Determine the [x, y] coordinate at the center of the cell enclosing the given text.  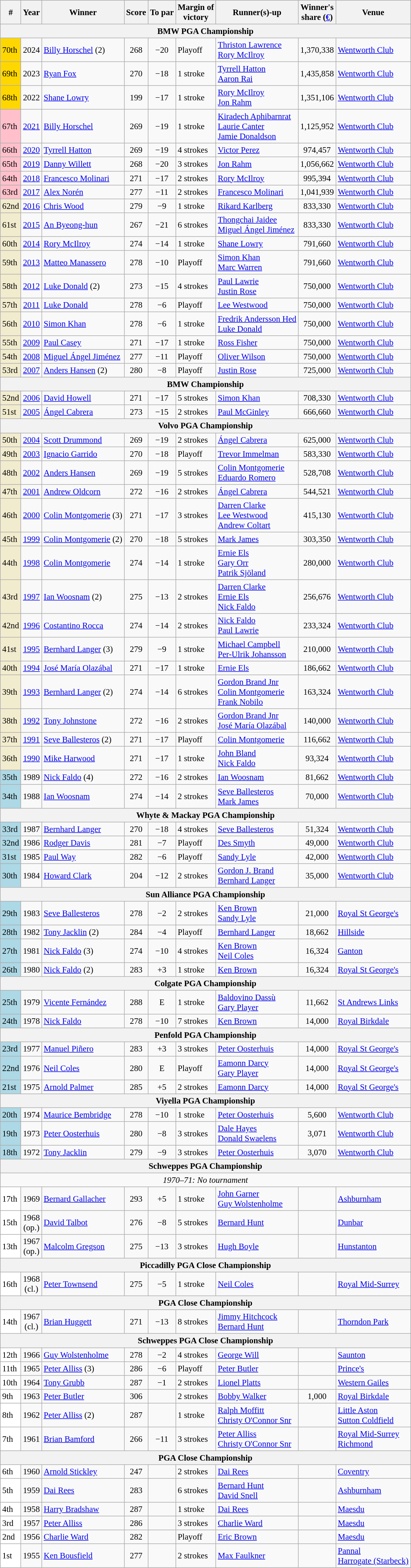
30th [11, 876]
56th [11, 324]
65th [11, 164]
1982 [31, 932]
288 [136, 1003]
17th [11, 1199]
266 [136, 1439]
Darren Clarke Lee Westwood Andrew Coltart [257, 515]
Peter Alliss (2) [83, 1415]
1994 [31, 668]
Winner [83, 13]
Whyte & Mackay PGA Championship [205, 815]
Thongchai Jaidee Miguel Ángel Jiménez [257, 224]
Peter Alliss Christy O'Connor Snr [257, 1439]
1973 [31, 1133]
725,000 [317, 370]
57th [11, 305]
2006 [31, 398]
16th [11, 1284]
BMW Championship [205, 384]
Bernard Hunt David Snell [257, 1491]
1,125,952 [317, 127]
40th [11, 668]
44th [11, 563]
George Will [257, 1355]
Thriston Lawrence Rory McIlroy [257, 50]
Sandy Lyle [257, 857]
1,041,939 [317, 192]
1963 [31, 1396]
1986 [31, 843]
Chris Wood [83, 206]
Rodger Davis [83, 843]
24th [11, 1021]
25th [11, 1003]
−21 [162, 224]
Ken Bousfield [83, 1556]
Eamonn Darcy Gary Player [257, 1068]
Nick Faldo (2) [83, 970]
708,330 [317, 398]
1984 [31, 876]
11th [11, 1368]
1989 [31, 777]
−12 [162, 876]
28th [11, 932]
9th [11, 1396]
281 [136, 843]
2001 [31, 491]
3,070 [317, 1152]
53rd [11, 370]
Eric Brown [257, 1537]
2018 [31, 178]
12th [11, 1355]
544,521 [317, 491]
267 [136, 224]
1966 [31, 1355]
66th [11, 150]
BMW PGA Championship [205, 31]
Simon Khan Marc Warren [257, 263]
Nick Faldo Paul Lawrie [257, 626]
1,056,662 [317, 164]
Coventry [373, 1472]
18th [11, 1152]
41st [11, 649]
21,000 [317, 913]
34th [11, 796]
2019 [31, 164]
247 [136, 1472]
70th [11, 50]
Runner(s)-up [257, 13]
Dunbar [373, 1223]
Dale Hayes Donald Swaelens [257, 1133]
2024 [31, 50]
Bernhard Langer (2) [83, 692]
52nd [11, 398]
2021 [31, 127]
46th [11, 515]
204 [136, 876]
Paul Casey [83, 343]
Guy Wolstenholme [83, 1355]
Ken Brown Neil Coles [257, 951]
−5 [162, 1284]
2013 [31, 263]
38th [11, 721]
1960 [31, 1472]
62nd [11, 206]
284 [136, 932]
140,000 [317, 721]
14th [11, 1322]
Venue [373, 13]
Lee Westwood [257, 305]
2022 [31, 97]
2003 [31, 454]
Ganton [373, 951]
199 [136, 97]
1961 [31, 1439]
Malcolm Gregson [83, 1246]
1,370,338 [317, 50]
7th [11, 1439]
1967(op.) [31, 1246]
Arnold Palmer [83, 1087]
Anders Hansen [83, 472]
1979 [31, 1003]
Tyrrell Hatton Aaron Rai [257, 74]
36th [11, 759]
2017 [31, 192]
31st [11, 857]
22nd [11, 1068]
303,350 [317, 539]
Sun Alliance PGA Championship [205, 894]
Ken Brown Sandy Lyle [257, 913]
5,600 [317, 1115]
210,000 [317, 649]
2020 [31, 150]
1,000 [317, 1396]
Vicente Fernández [83, 1003]
Paul McGinley [257, 412]
Fredrik Andersson Hed Luke Donald [257, 324]
# [11, 13]
13th [11, 1246]
Tony Jacklin (2) [83, 932]
2012 [31, 286]
39th [11, 692]
1969 [31, 1199]
−1 [162, 1382]
2023 [31, 74]
1968(op.) [31, 1223]
St Andrews Links [373, 1003]
Volvo PGA Championship [205, 426]
Schweppes PGA Close Championship [205, 1341]
Brian Bamford [83, 1439]
Rikard Karlberg [257, 206]
Alex Norén [83, 192]
51st [11, 412]
49th [11, 454]
Thorndon Park [373, 1322]
233,324 [317, 626]
1970–71: No tournament [205, 1180]
Hugh Boyle [257, 1246]
4th [11, 1509]
Trevor Immelman [257, 454]
2004 [31, 440]
68th [11, 97]
Howard Clark [83, 876]
Justin Rose [257, 370]
10th [11, 1382]
Western Gailes [373, 1382]
2002 [31, 472]
11,662 [317, 1003]
23rd [11, 1049]
3,071 [317, 1133]
Score [136, 13]
7 strokes [196, 1021]
Piccadilly PGA Close Championship [205, 1265]
Paul Lawrie Justin Rose [257, 286]
256,676 [317, 597]
Luke Donald [83, 305]
Little AstonSutton Coldfield [373, 1415]
69th [11, 74]
1988 [31, 796]
Eamonn Darcy [257, 1087]
2000 [31, 515]
Saunton [373, 1355]
Nick Faldo [83, 1021]
1959 [31, 1491]
18,662 [317, 932]
29th [11, 913]
528,708 [317, 472]
Paul Way [83, 857]
Darren Clarke Ernie Els Nick Faldo [257, 597]
666,660 [317, 412]
1958 [31, 1509]
93,324 [317, 759]
280,000 [317, 563]
8th [11, 1415]
Colin Montgomerie (3) [83, 515]
−7 [162, 843]
Nick Faldo (3) [83, 951]
1975 [31, 1087]
1983 [31, 913]
Oliver Wilson [257, 357]
Danny Willett [83, 164]
47th [11, 491]
1,435,858 [317, 74]
51,324 [317, 829]
1968(cl.) [31, 1284]
625,000 [317, 440]
Jimmy Hitchcock Bernard Hunt [257, 1322]
Royal Mid-Surrey [373, 1284]
Peter Townsend [83, 1284]
Tony Johnstone [83, 721]
32nd [11, 843]
50th [11, 440]
Des Smyth [257, 843]
58th [11, 286]
Viyella PGA Championship [205, 1101]
Peter Alliss [83, 1523]
PannalHarrogate (Starbeck) [373, 1556]
43rd [11, 597]
1995 [31, 649]
186,662 [317, 668]
60th [11, 244]
Gordon Brand Jnr Colin Montgomerie Frank Nobilo [257, 692]
974,457 [317, 150]
José María Olazábal [83, 668]
Scott Drummond [83, 440]
2008 [31, 357]
2nd [11, 1537]
1976 [31, 1068]
306 [136, 1396]
Billy Horschel (2) [83, 50]
Costantino Rocca [83, 626]
26th [11, 970]
1993 [31, 692]
45th [11, 539]
1996 [31, 626]
63rd [11, 192]
Hillside [373, 932]
Tyrrell Hatton [83, 150]
Prince's [373, 1368]
1st [11, 1556]
285 [136, 1087]
1999 [31, 539]
1990 [31, 759]
Luke Donald (2) [83, 286]
Nick Faldo (4) [83, 777]
Colin Montgomerie (2) [83, 539]
1962 [31, 1415]
64th [11, 178]
33rd [11, 829]
1,351,106 [317, 97]
John Garner Guy Wolstenholme [257, 1199]
116,662 [317, 740]
1991 [31, 740]
8 strokes [196, 1322]
1957 [31, 1523]
1998 [31, 563]
2014 [31, 244]
Gordon Brand Jnr José María Olazábal [257, 721]
Baldovino Dassù Gary Player [257, 1003]
Ernie Els Gary Orr Patrik Sjöland [257, 563]
Gordon J. Brand Bernhard Langer [257, 876]
1967(cl.) [31, 1322]
21st [11, 1087]
70,000 [317, 796]
Matteo Manassero [83, 263]
55th [11, 343]
Manuel Piñero [83, 1049]
20th [11, 1115]
81,662 [317, 777]
Year [31, 13]
42,000 [317, 857]
48th [11, 472]
42nd [11, 626]
1964 [31, 1382]
Ernie Els [257, 668]
David Howell [83, 398]
Michael Campbell Per-Ulrik Johansson [257, 649]
Colin Montgomerie Eduardo Romero [257, 472]
Ignacio Garrido [83, 454]
6th [11, 1472]
Brian Huggett [83, 1322]
Ralph Moffitt Christy O'Connor Snr [257, 1415]
Max Faulkner [257, 1556]
54th [11, 357]
35,000 [317, 876]
1974 [31, 1115]
Ryan Fox [83, 74]
61st [11, 224]
Schweppes PGA Championship [205, 1166]
2005 [31, 412]
1977 [31, 1049]
Ian Woosnam (2) [83, 597]
5th [11, 1491]
2011 [31, 305]
276 [136, 1223]
Bobby Walker [257, 1396]
Rory McIlroy Jon Rahm [257, 97]
Maurice Bembridge [83, 1115]
Victor Perez [257, 150]
Jon Rahm [257, 164]
415,130 [317, 515]
1955 [31, 1556]
Mark James [257, 539]
Bernard Gallacher [83, 1199]
Ross Fisher [257, 343]
2015 [31, 224]
1981 [31, 951]
2009 [31, 343]
1972 [31, 1152]
Tony Jacklin [83, 1152]
Kiradech Aphibarnrat Laurie Canter Jamie Donaldson [257, 127]
Bernhard Langer (3) [83, 649]
3rd [11, 1523]
2016 [31, 206]
37th [11, 740]
1997 [31, 597]
Tony Grubb [83, 1382]
Bernard Hunt [257, 1223]
163,324 [317, 692]
Margin ofvictory [196, 13]
Lionel Platts [257, 1382]
1980 [31, 970]
Royal Mid-SurreyRichmond [373, 1439]
−4 [162, 932]
49,000 [317, 843]
27th [11, 951]
John Bland Nick Faldo [257, 759]
19th [11, 1133]
Hunstanton [373, 1246]
Anders Hansen (2) [83, 370]
59th [11, 263]
Andrew Oldcorn [83, 491]
1985 [31, 857]
Colgate PGA Championship [205, 984]
Seve Ballesteros Mark James [257, 796]
293 [136, 1199]
Harry Bradshaw [83, 1509]
Penfold PGA Championship [205, 1035]
15th [11, 1223]
David Talbot [83, 1223]
1956 [31, 1537]
995,394 [317, 178]
To par [162, 13]
1992 [31, 721]
67th [11, 127]
Arnold Stickley [83, 1472]
583,330 [317, 454]
2010 [31, 324]
Billy Horschel [83, 127]
Winner'sshare (€) [317, 13]
Seve Ballesteros (2) [83, 740]
Peter Alliss (3) [83, 1368]
1978 [31, 1021]
An Byeong-hun [83, 224]
35th [11, 777]
Miguel Ángel Jiménez [83, 357]
Mike Harwood [83, 759]
2007 [31, 370]
1987 [31, 829]
1965 [31, 1368]
